For the text-containing cell, return its midpoint in [x, y] coordinate format. 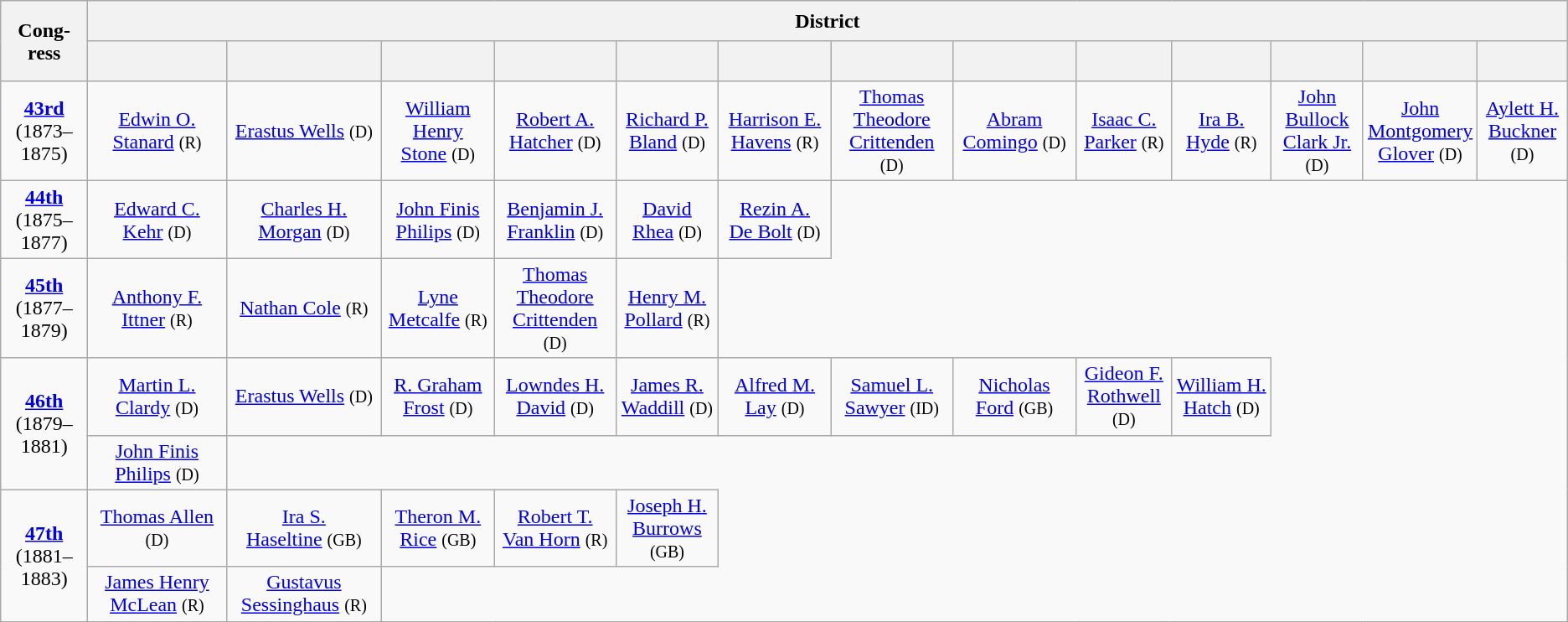
William HenryStone (D) [437, 131]
James Henry McLean (R) [157, 593]
R. GrahamFrost (D) [437, 397]
Theron M.Rice (GB) [437, 528]
Charles H.Morgan (D) [303, 220]
Harrison E.Havens (R) [776, 131]
Alfred M. Lay (D) [776, 397]
Martin L.Clardy (D) [157, 397]
47th(1881–1883) [44, 555]
Isaac C.Parker (R) [1124, 131]
43rd(1873–1875) [44, 131]
Robert T.Van Horn (R) [554, 528]
John BullockClark Jr. (D) [1318, 131]
John FinisPhilips (D) [437, 220]
Ira S.Haseltine (GB) [303, 528]
Cong­ress [44, 41]
Aylett H.Buckner (D) [1523, 131]
Ira B. Hyde (R) [1221, 131]
Samuel L.Sawyer (ID) [891, 397]
Abram Comingo (D) [1014, 131]
46th(1879–1881) [44, 424]
Nathan Cole (R) [303, 308]
Gustavus Sessinghaus (R) [303, 593]
Rezin A.De Bolt (D) [776, 220]
Lowndes H.David (D) [554, 397]
Henry M.Pollard (R) [667, 308]
James R.Waddill (D) [667, 397]
Anthony F.Ittner (R) [157, 308]
Thomas Allen (D) [157, 528]
Benjamin J.Franklin (D) [554, 220]
Edward C.Kehr (D) [157, 220]
Joseph H.Burrows (GB) [667, 528]
John Finis Philips (D) [157, 463]
JohnMontgomeryGlover (D) [1420, 131]
District [828, 21]
Robert A.Hatcher (D) [554, 131]
44th(1875–1877) [44, 220]
Richard P.Bland (D) [667, 131]
45th(1877–1879) [44, 308]
NicholasFord (GB) [1014, 397]
Edwin O.Stanard (R) [157, 131]
David Rhea (D) [667, 220]
Gideon F.Rothwell (D) [1124, 397]
Lyne Metcalfe (R) [437, 308]
William H.Hatch (D) [1221, 397]
